Pinpoint the cell where the given text exists, returning its [x, y] midpoint coordinate. 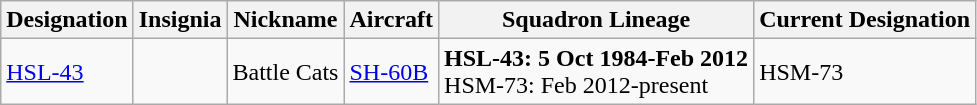
Designation [67, 20]
HSL-43: 5 Oct 1984-Feb 2012HSM-73: Feb 2012-present [596, 72]
Aircraft [392, 20]
Squadron Lineage [596, 20]
Nickname [286, 20]
Insignia [180, 20]
HSM-73 [865, 72]
SH-60B [392, 72]
Current Designation [865, 20]
Battle Cats [286, 72]
HSL-43 [67, 72]
